Identify which cell holds the provided text, then report its (x, y) central coordinate. 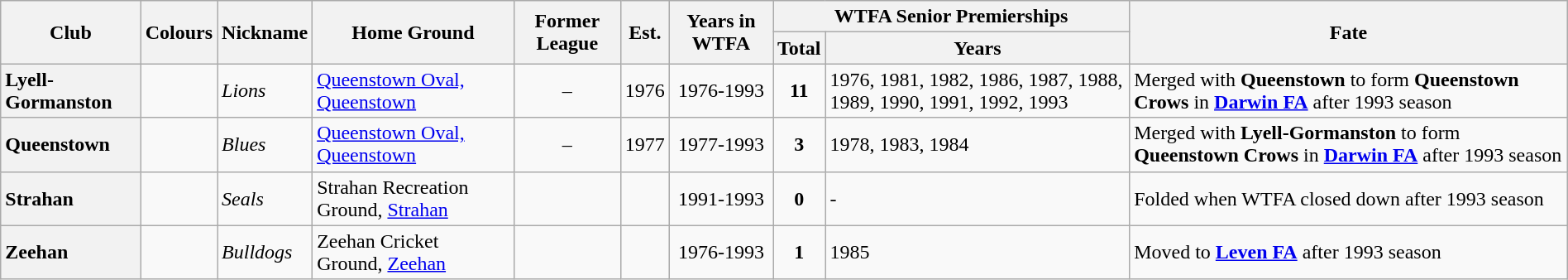
1978, 1983, 1984 (978, 144)
- (978, 199)
1976 (645, 91)
Lions (265, 91)
Folded when WTFA closed down after 1993 season (1349, 199)
Moved to Leven FA after 1993 season (1349, 252)
Zeehan (71, 252)
11 (800, 91)
1977-1993 (721, 144)
Years (978, 48)
3 (800, 144)
1985 (978, 252)
Years in WTFA (721, 32)
Nickname (265, 32)
1976, 1981, 1982, 1986, 1987, 1988, 1989, 1990, 1991, 1992, 1993 (978, 91)
Queenstown (71, 144)
Lyell-Gormanston (71, 91)
1 (800, 252)
Strahan (71, 199)
Club (71, 32)
Est. (645, 32)
Bulldogs (265, 252)
Colours (179, 32)
Total (800, 48)
WTFA Senior Premierships (951, 17)
Fate (1349, 32)
0 (800, 199)
Strahan Recreation Ground, Strahan (414, 199)
Zeehan Cricket Ground, Zeehan (414, 252)
1991-1993 (721, 199)
Former League (567, 32)
1977 (645, 144)
Merged with Lyell-Gormanston to form Queenstown Crows in Darwin FA after 1993 season (1349, 144)
Merged with Queenstown to form Queenstown Crows in Darwin FA after 1993 season (1349, 91)
Blues (265, 144)
Seals (265, 199)
Home Ground (414, 32)
